Scan for the cell matching the given text and deliver its (X, Y) coordinate at center. 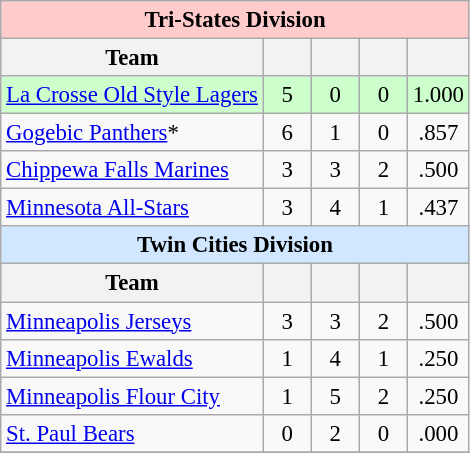
Gogebic Panthers* (132, 133)
Minneapolis Flour City (132, 396)
Minneapolis Ewalds (132, 358)
Tri-States Division (236, 20)
.437 (438, 208)
Chippewa Falls Marines (132, 170)
Minnesota All-Stars (132, 208)
Twin Cities Division (236, 245)
1.000 (438, 95)
6 (287, 133)
.857 (438, 133)
Minneapolis Jerseys (132, 321)
La Crosse Old Style Lagers (132, 95)
St. Paul Bears (132, 433)
.000 (438, 433)
